Provide the [X, Y] coordinate of the cell's center where the given text is located.  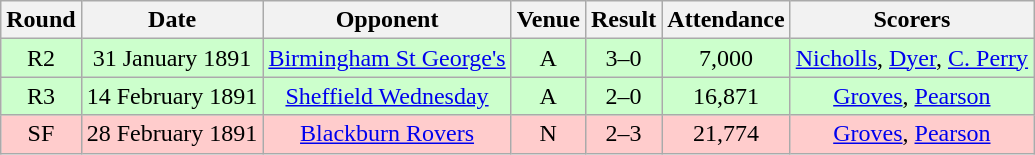
Result [623, 20]
R3 [41, 96]
Nicholls, Dyer, C. Perry [912, 58]
2–0 [623, 96]
Birmingham St George's [387, 58]
Opponent [387, 20]
SF [41, 134]
7,000 [726, 58]
16,871 [726, 96]
R2 [41, 58]
Date [172, 20]
14 February 1891 [172, 96]
Blackburn Rovers [387, 134]
N [548, 134]
21,774 [726, 134]
Scorers [912, 20]
3–0 [623, 58]
Venue [548, 20]
Round [41, 20]
2–3 [623, 134]
31 January 1891 [172, 58]
28 February 1891 [172, 134]
Sheffield Wednesday [387, 96]
Attendance [726, 20]
